Extract the (x, y) coordinate from the center of the cell holding the provided text.  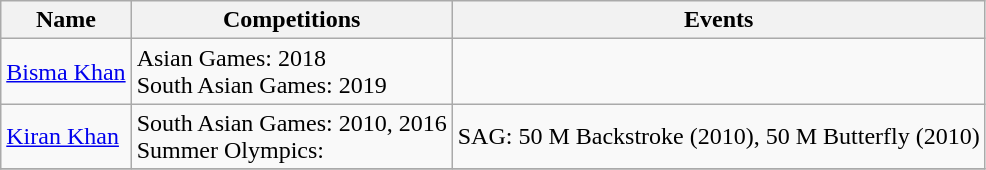
Kiran Khan (66, 136)
SAG: 50 M Backstroke (2010), 50 M Butterfly (2010) (718, 136)
Bisma Khan (66, 72)
Name (66, 20)
Events (718, 20)
Competitions (292, 20)
South Asian Games: 2010, 2016 Summer Olympics: (292, 136)
Asian Games: 2018 South Asian Games: 2019 (292, 72)
